Return the [x, y] coordinate for the center point of the cell that contains the specified text.  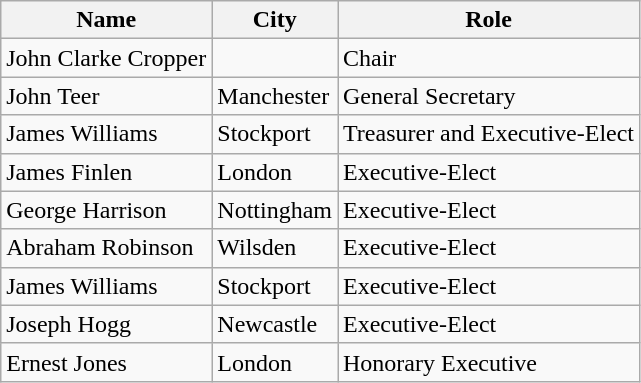
Abraham Robinson [106, 248]
General Secretary [489, 96]
Newcastle [275, 324]
Manchester [275, 96]
Chair [489, 58]
Role [489, 20]
City [275, 20]
John Teer [106, 96]
Joseph Hogg [106, 324]
Name [106, 20]
Honorary Executive [489, 362]
James Finlen [106, 172]
Nottingham [275, 210]
Ernest Jones [106, 362]
Wilsden [275, 248]
Treasurer and Executive-Elect [489, 134]
John Clarke Cropper [106, 58]
George Harrison [106, 210]
